Search for the cell housing the specified text and yield its (x, y) center coordinate. 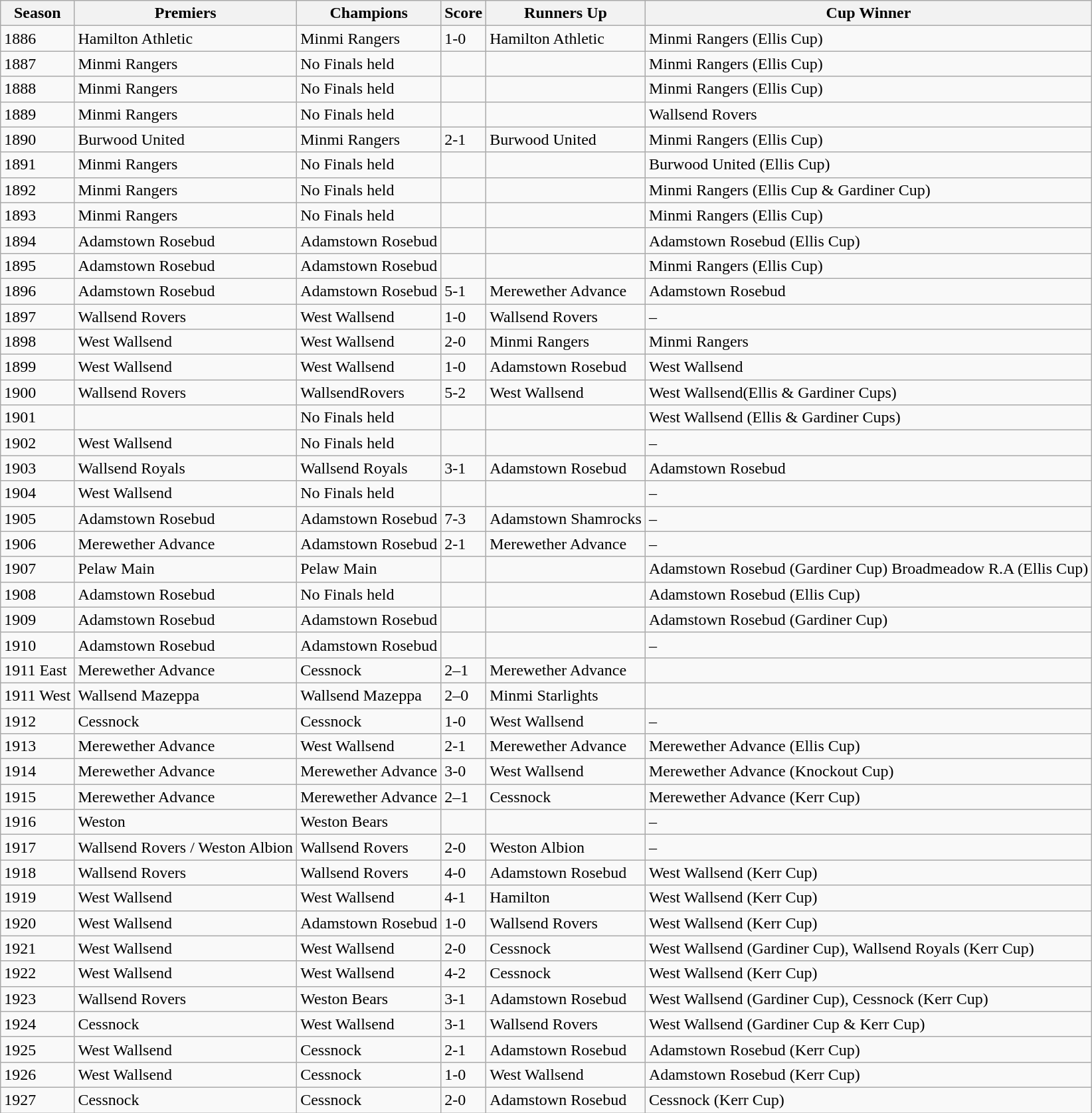
West Wallsend (Gardiner Cup), Cessnock (Kerr Cup) (868, 999)
1915 (37, 797)
1919 (37, 898)
1924 (37, 1024)
West Wallsend(Ellis & Gardiner Cups) (868, 392)
Champions (369, 13)
1922 (37, 974)
1895 (37, 266)
1898 (37, 342)
1897 (37, 317)
4-0 (464, 873)
1893 (37, 215)
1894 (37, 240)
1901 (37, 418)
Minmi Rangers (Ellis Cup & Gardiner Cup) (868, 190)
1920 (37, 923)
1902 (37, 443)
Season (37, 13)
1887 (37, 64)
Premiers (186, 13)
1913 (37, 746)
1921 (37, 948)
1905 (37, 519)
1892 (37, 190)
1911 East (37, 670)
Merewether Advance (Ellis Cup) (868, 746)
Weston Albion (566, 847)
Weston (186, 822)
WallsendRovers (369, 392)
Burwood United (Ellis Cup) (868, 165)
3-0 (464, 772)
1918 (37, 873)
1914 (37, 772)
Hamilton (566, 898)
1890 (37, 139)
5-2 (464, 392)
1899 (37, 367)
1900 (37, 392)
1910 (37, 645)
Runners Up (566, 13)
West Wallsend (Ellis & Gardiner Cups) (868, 418)
1903 (37, 468)
1907 (37, 569)
Adamstown Rosebud (Gardiner Cup) Broadmeadow R.A (Ellis Cup) (868, 569)
1909 (37, 620)
1925 (37, 1049)
Minmi Starlights (566, 695)
West Wallsend (Gardiner Cup & Kerr Cup) (868, 1024)
1906 (37, 544)
5-1 (464, 291)
Adamstown Shamrocks (566, 519)
West Wallsend (Gardiner Cup), Wallsend Royals (Kerr Cup) (868, 948)
Merewether Advance (Kerr Cup) (868, 797)
1908 (37, 594)
Wallsend Rovers / Weston Albion (186, 847)
1889 (37, 114)
7-3 (464, 519)
Cessnock (Kerr Cup) (868, 1100)
1896 (37, 291)
1904 (37, 493)
4-2 (464, 974)
1916 (37, 822)
Merewether Advance (Knockout Cup) (868, 772)
Adamstown Rosebud (Gardiner Cup) (868, 620)
1888 (37, 89)
1923 (37, 999)
4-1 (464, 898)
1912 (37, 721)
1917 (37, 847)
1926 (37, 1074)
1891 (37, 165)
1886 (37, 39)
1927 (37, 1100)
Score (464, 13)
Cup Winner (868, 13)
2–0 (464, 695)
1911 West (37, 695)
